Provide the [x, y] coordinate of the cell's center where the given text is located.  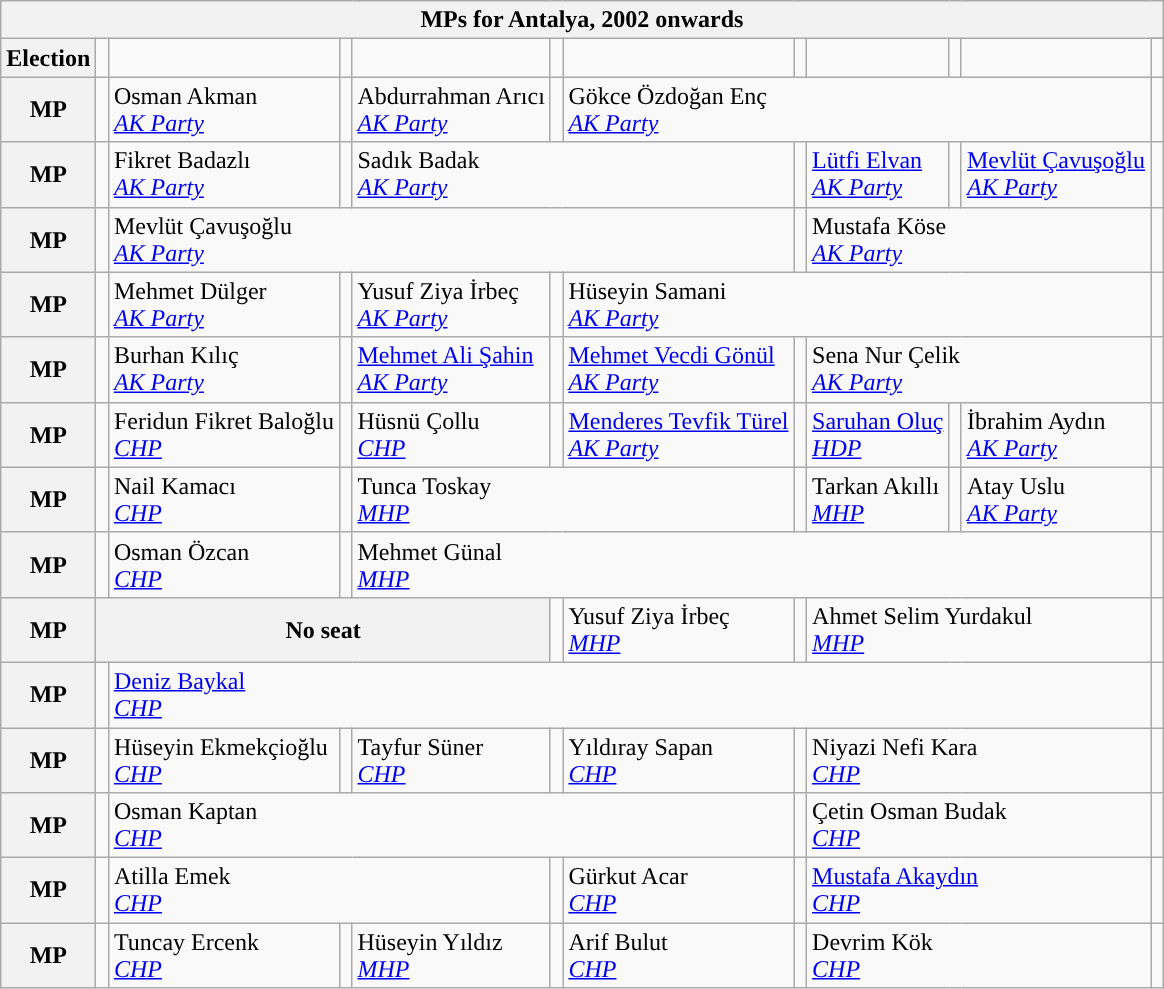
Yusuf Ziya İrbeçAK Party [451, 304]
Feridun Fikret BaloğluCHP [224, 434]
Sadık BadakAK Party [573, 174]
Devrim KökCHP [979, 956]
Abdurrahman ArıcıAK Party [451, 110]
No seat [324, 630]
Arif BulutCHP [678, 956]
Tunca ToskayMHP [573, 500]
Gürkut AcarCHP [678, 890]
Mustafa AkaydınCHP [979, 890]
Mehmet Ali ŞahinAK Party [451, 370]
Mehmet Vecdi GönülAK Party [678, 370]
Tuncay ErcenkCHP [224, 956]
Saruhan OluçHDP [878, 434]
Hüseyin SamaniAK Party [857, 304]
Election [48, 58]
Osman KaptanCHP [451, 826]
Atay UsluAK Party [1056, 500]
Yusuf Ziya İrbeçMHP [678, 630]
İbrahim AydınAK Party [1056, 434]
Atilla EmekCHP [329, 890]
Tayfur SünerCHP [451, 760]
Osman AkmanAK Party [224, 110]
Hüseyin EkmekçioğluCHP [224, 760]
Sena Nur ÇelikAK Party [979, 370]
Hüsnü ÇolluCHP [451, 434]
Tarkan AkıllıMHP [878, 500]
Niyazi Nefi KaraCHP [979, 760]
MPs for Antalya, 2002 onwards [582, 20]
Çetin Osman BudakCHP [979, 826]
Yıldıray SapanCHP [678, 760]
Osman ÖzcanCHP [224, 564]
Burhan KılıçAK Party [224, 370]
Deniz BaykalCHP [629, 694]
Hüseyin YıldızMHP [451, 956]
Gökce Özdoğan EnçAK Party [857, 110]
Mustafa KöseAK Party [979, 240]
Mehmet GünalMHP [752, 564]
Lütfi ElvanAK Party [878, 174]
Fikret BadazlıAK Party [224, 174]
Mehmet DülgerAK Party [224, 304]
Ahmet Selim YurdakulMHP [979, 630]
Menderes Tevfik TürelAK Party [678, 434]
Nail KamacıCHP [224, 500]
